Extract the (x, y) coordinate from the center of the cell holding the provided text.  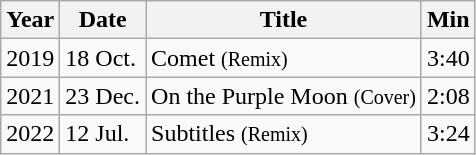
On the Purple Moon (Cover) (284, 96)
2021 (30, 96)
Date (103, 20)
12 Jul. (103, 134)
Comet (Remix) (284, 58)
Min (448, 20)
Title (284, 20)
Subtitles (Remix) (284, 134)
2:08 (448, 96)
Year (30, 20)
23 Dec. (103, 96)
2019 (30, 58)
2022 (30, 134)
18 Oct. (103, 58)
3:24 (448, 134)
3:40 (448, 58)
